Capture the cell that displays the provided text and extract its (X, Y) central coordinate. 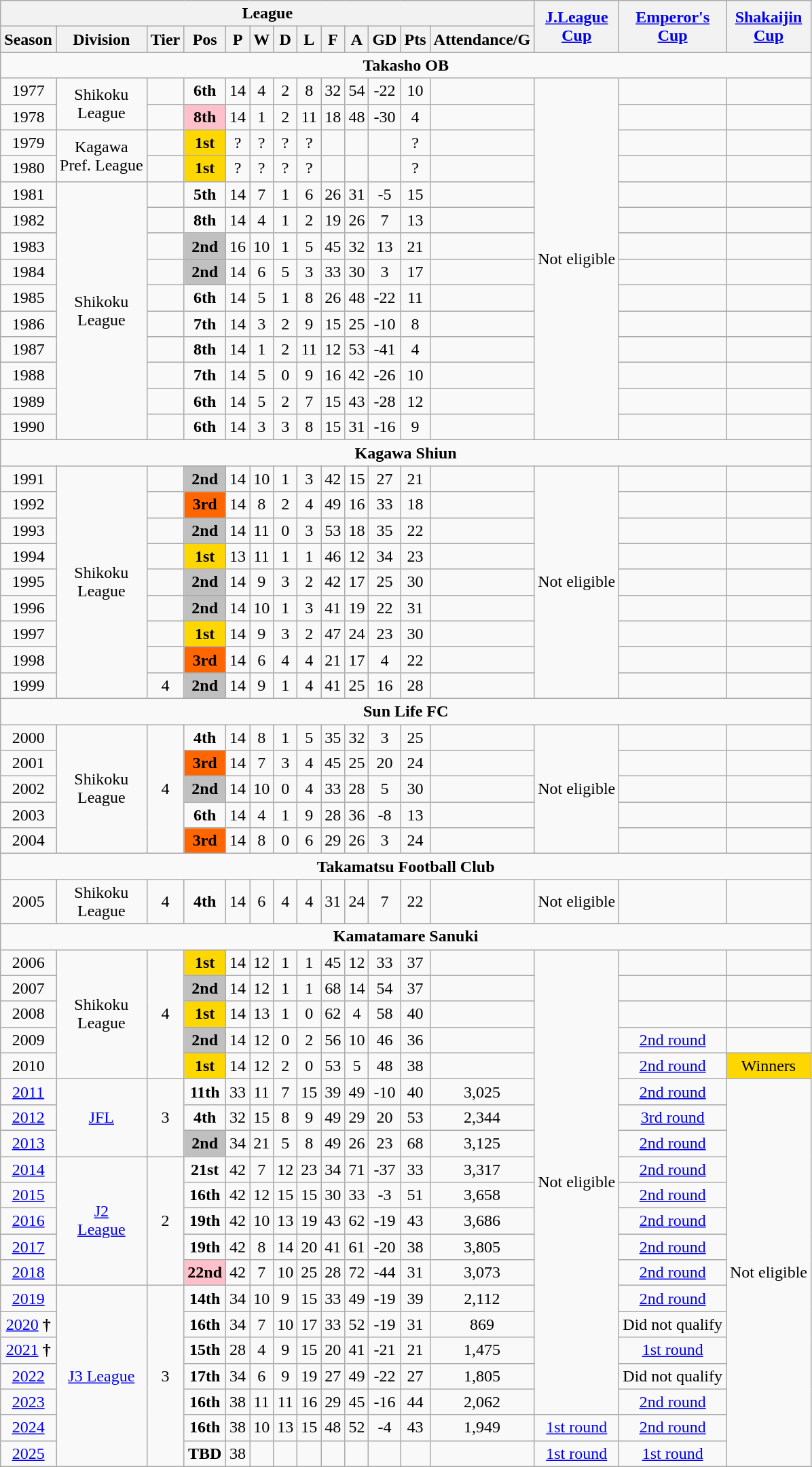
44 (416, 1402)
1999 (29, 685)
-5 (384, 194)
1982 (29, 220)
1986 (29, 324)
P (238, 39)
ShakaijinCup (769, 26)
1993 (29, 530)
3,805 (482, 1247)
-21 (384, 1350)
Sun Life FC (406, 711)
2023 (29, 1402)
GD (384, 39)
2012 (29, 1117)
2020 † (29, 1324)
2019 (29, 1299)
Tier (166, 39)
2003 (29, 815)
14th (205, 1299)
2022 (29, 1376)
Kagawa Shiun (406, 453)
KagawaPref. League (101, 156)
2024 (29, 1428)
Division (101, 39)
Takasho OB (406, 65)
-8 (384, 815)
17th (205, 1376)
2000 (29, 737)
58 (384, 1014)
-28 (384, 401)
1985 (29, 297)
D (285, 39)
2018 (29, 1273)
1,949 (482, 1428)
W (262, 39)
-3 (384, 1195)
3,025 (482, 1091)
3,658 (482, 1195)
2011 (29, 1091)
2013 (29, 1143)
2,062 (482, 1402)
J3 League (101, 1376)
2017 (29, 1247)
1,475 (482, 1350)
2,344 (482, 1117)
Pts (416, 39)
2002 (29, 789)
15th (205, 1350)
JFL (101, 1117)
1988 (29, 376)
Attendance/G (482, 39)
5th (205, 194)
L (310, 39)
1997 (29, 634)
Kamatamare Sanuki (406, 937)
2021 † (29, 1350)
League (267, 14)
1996 (29, 608)
1978 (29, 117)
2009 (29, 1040)
2016 (29, 1221)
22nd (205, 1273)
71 (357, 1169)
1994 (29, 556)
Takamatsu Football Club (406, 867)
Pos (205, 39)
A (357, 39)
2004 (29, 841)
1984 (29, 272)
J.League Cup (577, 26)
1,805 (482, 1376)
2025 (29, 1453)
1979 (29, 143)
-41 (384, 350)
1987 (29, 350)
1977 (29, 91)
2015 (29, 1195)
-20 (384, 1247)
3,686 (482, 1221)
1992 (29, 505)
Emperor'sCup (673, 26)
-4 (384, 1428)
72 (357, 1273)
F (333, 39)
2007 (29, 988)
Season (29, 39)
1990 (29, 427)
-44 (384, 1273)
1981 (29, 194)
1995 (29, 582)
1980 (29, 168)
-37 (384, 1169)
3,125 (482, 1143)
Winners (769, 1066)
1983 (29, 246)
3,317 (482, 1169)
11th (205, 1091)
1991 (29, 479)
1998 (29, 659)
21st (205, 1169)
3,073 (482, 1273)
J2League (101, 1220)
51 (416, 1195)
56 (333, 1040)
2014 (29, 1169)
47 (333, 634)
61 (357, 1247)
TBD (205, 1453)
2006 (29, 962)
-26 (384, 376)
1989 (29, 401)
2,112 (482, 1299)
3rd round (673, 1117)
2008 (29, 1014)
2001 (29, 763)
-30 (384, 117)
869 (482, 1324)
2010 (29, 1066)
2005 (29, 902)
